Provide the (x, y) coordinate of the cell's center where the given text is located.  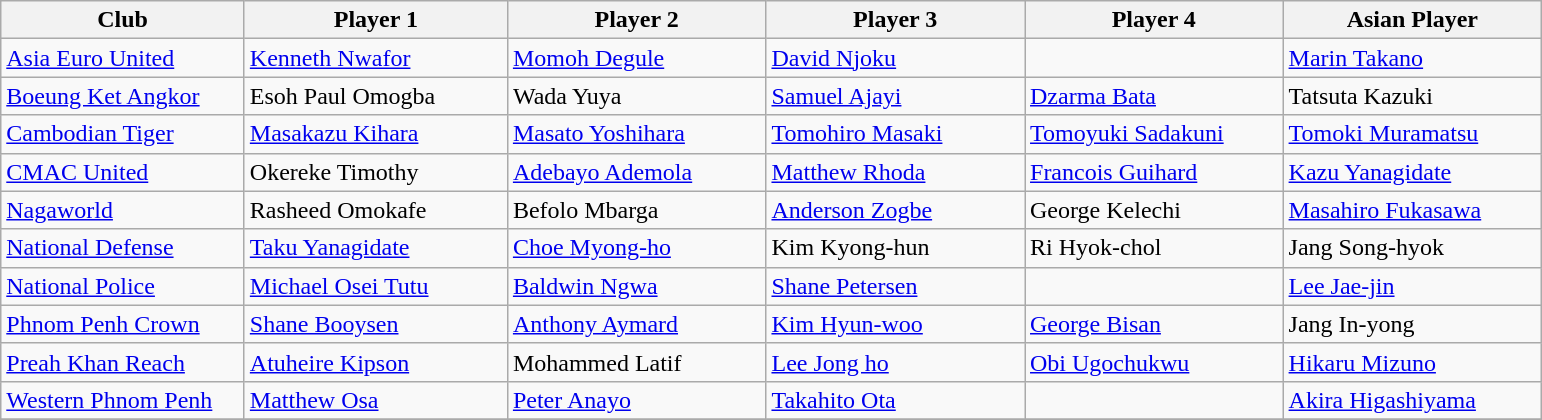
Lee Jong ho (896, 362)
Francois Guihard (1154, 172)
National Defense (123, 248)
Club (123, 20)
Asia Euro United (123, 58)
Player 2 (636, 20)
Esoh Paul Omogba (376, 96)
Obi Ugochukwu (1154, 362)
Tatsuta Kazuki (1412, 96)
Nagaworld (123, 210)
Marin Takano (1412, 58)
Tomohiro Masaki (896, 134)
Wada Yuya (636, 96)
Akira Higashiyama (1412, 400)
Momoh Degule (636, 58)
National Police (123, 286)
Kenneth Nwafor (376, 58)
Takahito Ota (896, 400)
Samuel Ajayi (896, 96)
Matthew Rhoda (896, 172)
Shane Petersen (896, 286)
Kim Kyong-hun (896, 248)
Anthony Aymard (636, 324)
Phnom Penh Crown (123, 324)
Masato Yoshihara (636, 134)
Mohammed Latif (636, 362)
Player 3 (896, 20)
Player 1 (376, 20)
Player 4 (1154, 20)
Masakazu Kihara (376, 134)
Adebayo Ademola (636, 172)
Kazu Yanagidate (1412, 172)
David Njoku (896, 58)
Preah Khan Reach (123, 362)
Lee Jae-jin (1412, 286)
Taku Yanagidate (376, 248)
Asian Player (1412, 20)
Masahiro Fukasawa (1412, 210)
Choe Myong-ho (636, 248)
Baldwin Ngwa (636, 286)
Ri Hyok-chol (1154, 248)
Jang Song-hyok (1412, 248)
Befolo Mbarga (636, 210)
Cambodian Tiger (123, 134)
Jang In-yong (1412, 324)
Rasheed Omokafe (376, 210)
Tomoyuki Sadakuni (1154, 134)
Tomoki Muramatsu (1412, 134)
Okereke Timothy (376, 172)
George Bisan (1154, 324)
Atuheire Kipson (376, 362)
Anderson Zogbe (896, 210)
Matthew Osa (376, 400)
George Kelechi (1154, 210)
Western Phnom Penh (123, 400)
Kim Hyun-woo (896, 324)
Hikaru Mizuno (1412, 362)
Michael Osei Tutu (376, 286)
Peter Anayo (636, 400)
CMAC United (123, 172)
Dzarma Bata (1154, 96)
Boeung Ket Angkor (123, 96)
Shane Booysen (376, 324)
